Provide the [X, Y] coordinate of the cell's center where the given text is located.  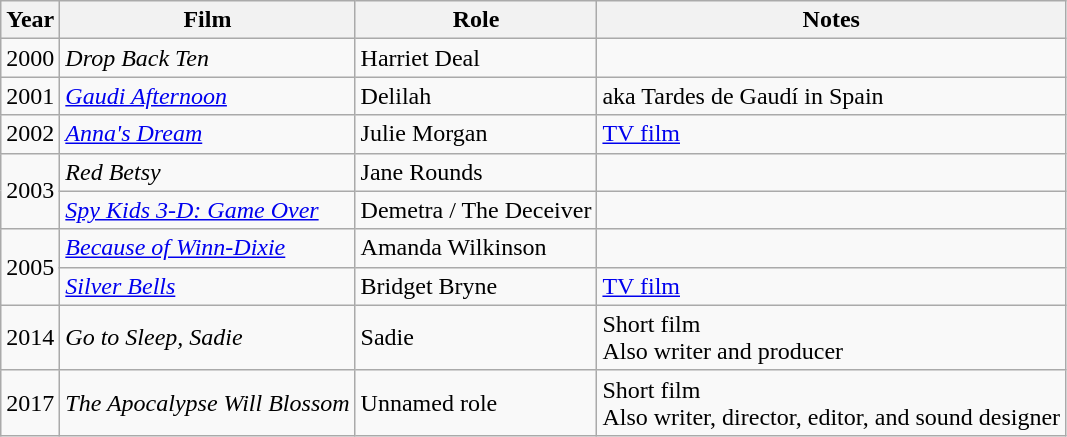
Jane Rounds [476, 172]
Julie Morgan [476, 134]
2000 [30, 58]
Notes [832, 20]
Harriet Deal [476, 58]
Year [30, 20]
Delilah [476, 96]
Unnamed role [476, 402]
2002 [30, 134]
2017 [30, 402]
Spy Kids 3-D: Game Over [208, 210]
Role [476, 20]
aka Tardes de Gaudí in Spain [832, 96]
Drop Back Ten [208, 58]
Demetra / The Deceiver [476, 210]
Silver Bells [208, 286]
2003 [30, 191]
Red Betsy [208, 172]
Film [208, 20]
Bridget Bryne [476, 286]
Sadie [476, 338]
2014 [30, 338]
Anna's Dream [208, 134]
2001 [30, 96]
Short filmAlso writer and producer [832, 338]
Because of Winn-Dixie [208, 248]
Gaudi Afternoon [208, 96]
The Apocalypse Will Blossom [208, 402]
2005 [30, 267]
Go to Sleep, Sadie [208, 338]
Amanda Wilkinson [476, 248]
Short filmAlso writer, director, editor, and sound designer [832, 402]
